From the cell containing the given text, extract its center point as [X, Y] coordinate. 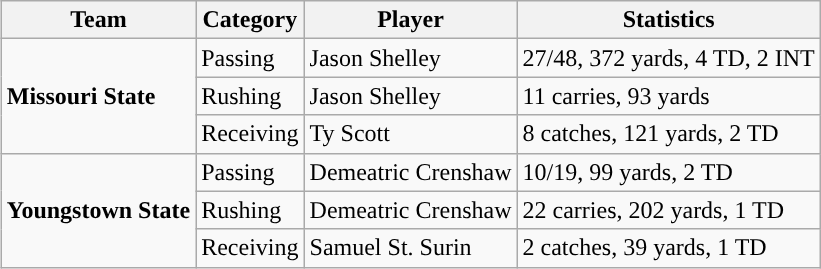
27/48, 372 yards, 4 TD, 2 INT [668, 58]
Missouri State [98, 96]
11 carries, 93 yards [668, 96]
8 catches, 121 yards, 2 TD [668, 134]
Statistics [668, 20]
2 catches, 39 yards, 1 TD [668, 248]
Player [410, 20]
Team [98, 20]
Category [250, 20]
22 carries, 202 yards, 1 TD [668, 210]
Youngstown State [98, 210]
Ty Scott [410, 134]
10/19, 99 yards, 2 TD [668, 172]
Samuel St. Surin [410, 248]
